Identify which cell holds the provided text, then report its [X, Y] central coordinate. 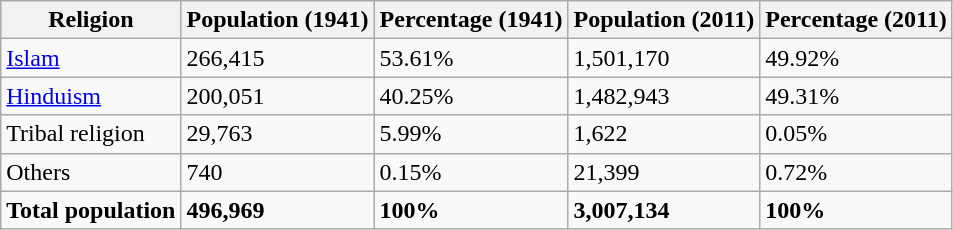
5.99% [471, 134]
21,399 [664, 172]
Religion [91, 20]
49.92% [856, 58]
496,969 [278, 210]
3,007,134 [664, 210]
200,051 [278, 96]
740 [278, 172]
53.61% [471, 58]
Others [91, 172]
Percentage (2011) [856, 20]
Hinduism [91, 96]
1,482,943 [664, 96]
Population (2011) [664, 20]
40.25% [471, 96]
29,763 [278, 134]
266,415 [278, 58]
Total population [91, 210]
Islam [91, 58]
0.15% [471, 172]
Tribal religion [91, 134]
Population (1941) [278, 20]
0.72% [856, 172]
0.05% [856, 134]
1,622 [664, 134]
Percentage (1941) [471, 20]
49.31% [856, 96]
1,501,170 [664, 58]
